Pinpoint the cell where the given text exists, returning its [x, y] midpoint coordinate. 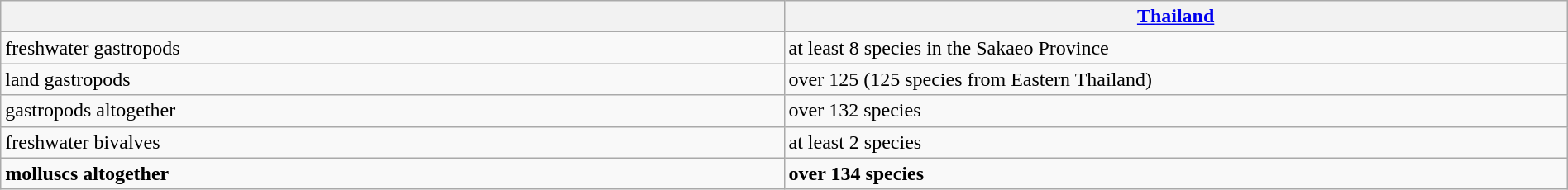
over 125 (125 species from Eastern Thailand) [1176, 79]
gastropods altogether [392, 111]
over 134 species [1176, 173]
freshwater gastropods [392, 48]
at least 8 species in the Sakaeo Province [1176, 48]
molluscs altogether [392, 173]
freshwater bivalves [392, 142]
over 132 species [1176, 111]
land gastropods [392, 79]
at least 2 species [1176, 142]
Thailand [1176, 17]
